Scan for the cell matching the given text and deliver its [x, y] coordinate at center. 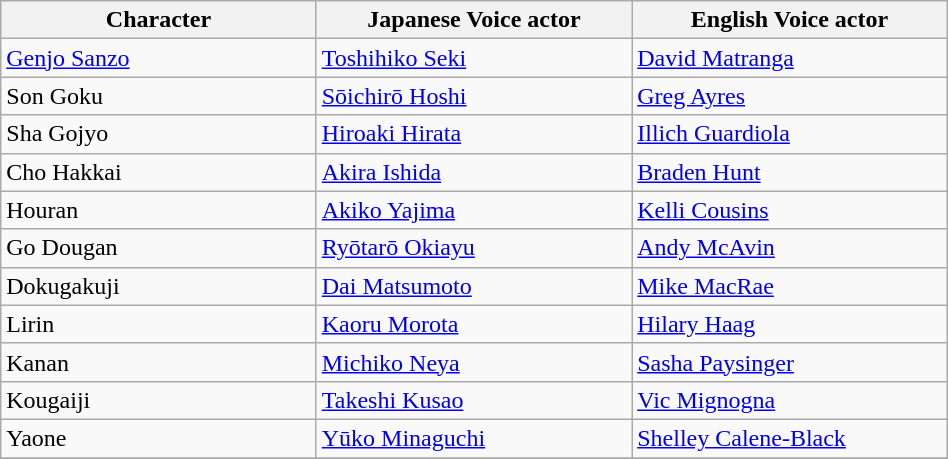
Go Dougan [158, 248]
Kougaiji [158, 400]
Illich Guardiola [790, 134]
Andy McAvin [790, 248]
Houran [158, 210]
Shelley Calene-Black [790, 438]
David Matranga [790, 58]
Genjo Sanzo [158, 58]
Ryōtarō Okiayu [474, 248]
Lirin [158, 324]
Akiko Yajima [474, 210]
Sasha Paysinger [790, 362]
Cho Hakkai [158, 172]
Sōichirō Hoshi [474, 96]
Greg Ayres [790, 96]
Sha Gojyo [158, 134]
Hilary Haag [790, 324]
Braden Hunt [790, 172]
Kaoru Morota [474, 324]
Yaone [158, 438]
Akira Ishida [474, 172]
Dokugakuji [158, 286]
Hiroaki Hirata [474, 134]
Michiko Neya [474, 362]
Kanan [158, 362]
Dai Matsumoto [474, 286]
Mike MacRae [790, 286]
English Voice actor [790, 20]
Son Goku [158, 96]
Character [158, 20]
Yūko Minaguchi [474, 438]
Takeshi Kusao [474, 400]
Vic Mignogna [790, 400]
Toshihiko Seki [474, 58]
Japanese Voice actor [474, 20]
Kelli Cousins [790, 210]
